Locate the cell with the specified text and output its (x, y) center coordinate. 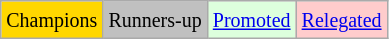
Promoted (252, 20)
Runners-up (155, 20)
Relegated (342, 20)
Champions (52, 20)
